For the text-containing cell, return its midpoint in (x, y) coordinate format. 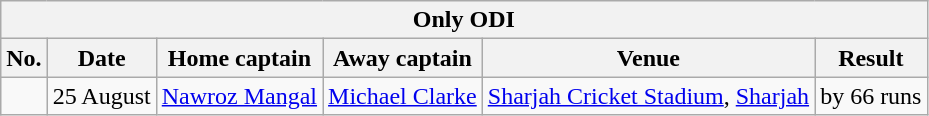
Home captain (239, 58)
Michael Clarke (403, 96)
Result (871, 58)
Only ODI (464, 20)
Sharjah Cricket Stadium, Sharjah (648, 96)
by 66 runs (871, 96)
Away captain (403, 58)
Date (102, 58)
Venue (648, 58)
No. (24, 58)
25 August (102, 96)
Nawroz Mangal (239, 96)
